Provide the [x, y] coordinate of the cell's center where the given text is located.  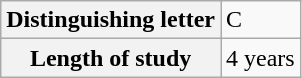
Distinguishing letter [111, 20]
Length of study [111, 58]
4 years [260, 58]
C [260, 20]
